Provide the [X, Y] coordinate of the cell's center where the given text is located.  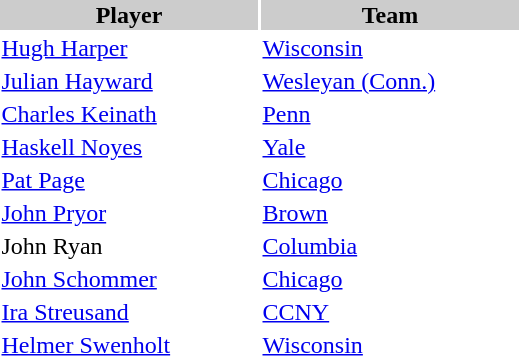
Penn [390, 114]
Charles Keinath [129, 114]
CCNY [390, 312]
Ira Streusand [129, 312]
Wesleyan (Conn.) [390, 81]
Player [129, 15]
Haskell Noyes [129, 147]
Brown [390, 213]
Yale [390, 147]
John Ryan [129, 246]
Julian Hayward [129, 81]
Wisconsin [390, 48]
Pat Page [129, 180]
John Pryor [129, 213]
Columbia [390, 246]
John Schommer [129, 279]
Hugh Harper [129, 48]
Team [390, 15]
